Find where the given text appears and provide that cell's center as (x, y) coordinate. 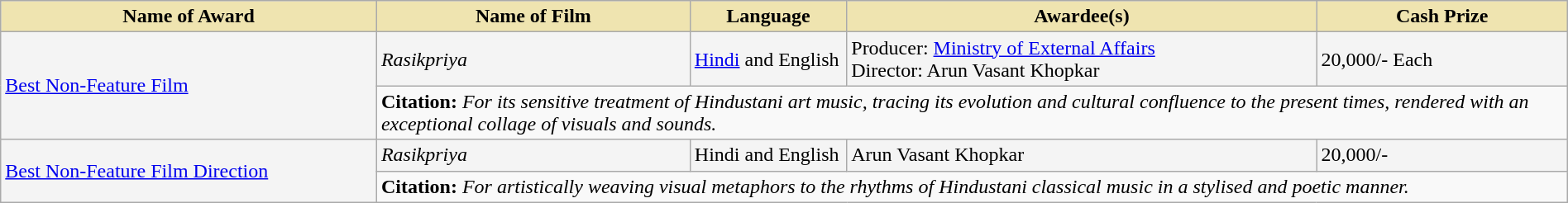
Name of Award (189, 17)
Name of Film (533, 17)
Language (767, 17)
Awardee(s) (1082, 17)
Producer: Ministry of External AffairsDirector: Arun Vasant Khopkar (1082, 59)
20,000/- Each (1442, 59)
Arun Vasant Khopkar (1082, 155)
Best Non-Feature Film Direction (189, 171)
Best Non-Feature Film (189, 86)
20,000/- (1442, 155)
Citation: For artistically weaving visual metaphors to the rhythms of Hindustani classical music in a stylised and poetic manner. (972, 186)
Cash Prize (1442, 17)
